Provide the (x, y) coordinate of the cell's center where the given text is located.  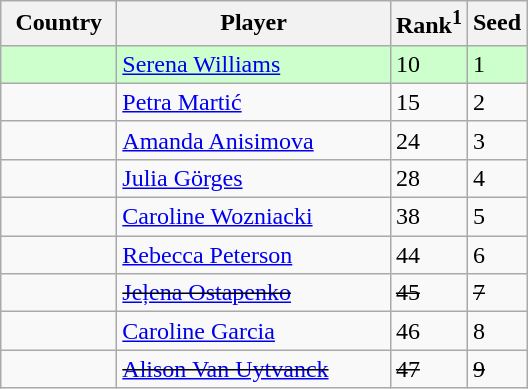
1 (496, 64)
4 (496, 178)
45 (428, 293)
Rank1 (428, 24)
Seed (496, 24)
15 (428, 102)
24 (428, 140)
Caroline Garcia (254, 331)
Julia Görges (254, 178)
Alison Van Uytvanck (254, 369)
Amanda Anisimova (254, 140)
Petra Martić (254, 102)
Player (254, 24)
Jeļena Ostapenko (254, 293)
38 (428, 217)
44 (428, 255)
7 (496, 293)
46 (428, 331)
Caroline Wozniacki (254, 217)
9 (496, 369)
10 (428, 64)
47 (428, 369)
8 (496, 331)
2 (496, 102)
5 (496, 217)
Country (59, 24)
Serena Williams (254, 64)
3 (496, 140)
6 (496, 255)
28 (428, 178)
Rebecca Peterson (254, 255)
